Pinpoint the cell where the given text exists, returning its [x, y] midpoint coordinate. 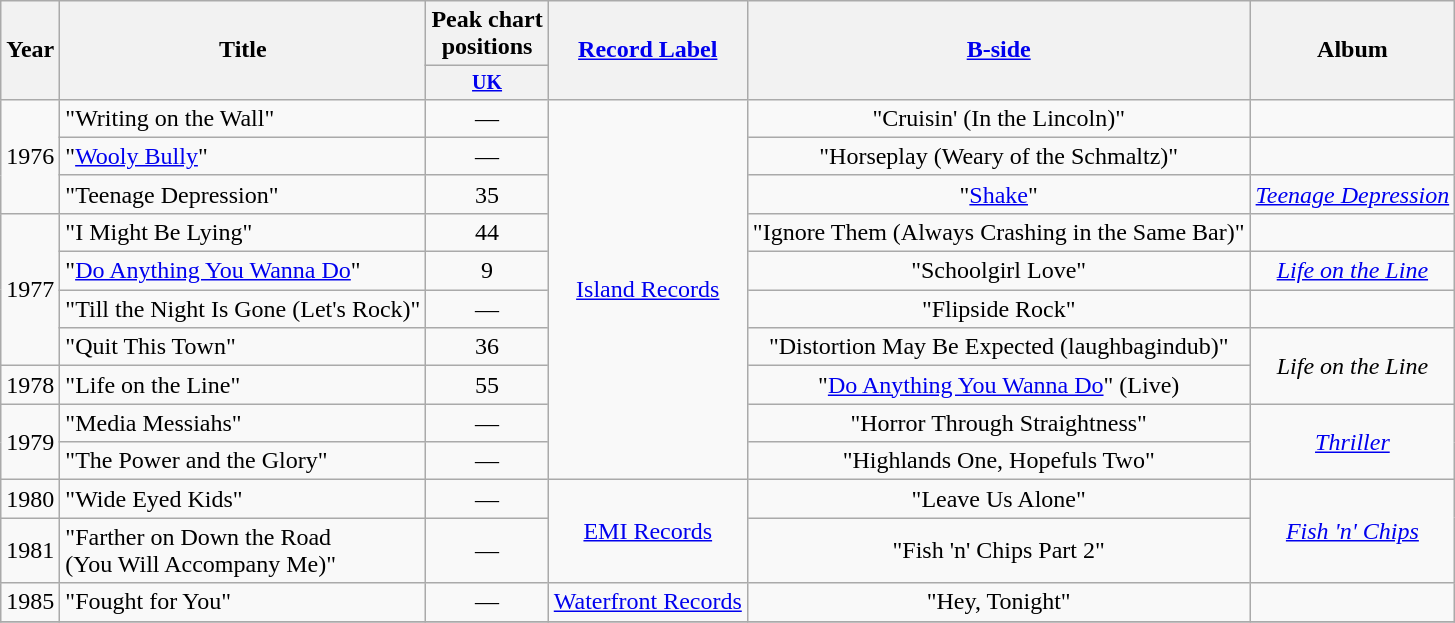
"Media Messiahs" [243, 423]
"Distortion May Be Expected (laughbagindub)" [998, 347]
36 [487, 347]
"Horseplay (Weary of the Schmaltz)" [998, 156]
"Cruisin' (In the Lincoln)" [998, 118]
55 [487, 385]
1978 [30, 385]
EMI Records [648, 532]
"Quit This Town" [243, 347]
"I Might Be Lying" [243, 232]
"Horror Through Straightness" [998, 423]
"Highlands One, Hopefuls Two" [998, 461]
Thriller [1352, 442]
"Ignore Them (Always Crashing in the Same Bar)" [998, 232]
1980 [30, 499]
"Teenage Depression" [243, 194]
Record Label [648, 50]
Year [30, 50]
Teenage Depression [1352, 194]
1979 [30, 442]
35 [487, 194]
Island Records [648, 290]
"Shake" [998, 194]
"Fish 'n' Chips Part 2" [998, 550]
UK [487, 82]
1977 [30, 289]
"Fought for You" [243, 602]
"Flipside Rock" [998, 309]
Title [243, 50]
Fish 'n' Chips [1352, 532]
9 [487, 271]
1981 [30, 550]
"Writing on the Wall" [243, 118]
"Wide Eyed Kids" [243, 499]
"Hey, Tonight" [998, 602]
"Leave Us Alone" [998, 499]
Waterfront Records [648, 602]
Peak chartpositions [487, 34]
"Schoolgirl Love" [998, 271]
"Do Anything You Wanna Do" [243, 271]
Album [1352, 50]
"Life on the Line" [243, 385]
44 [487, 232]
1976 [30, 156]
"Wooly Bully" [243, 156]
1985 [30, 602]
"Do Anything You Wanna Do" (Live) [998, 385]
"Till the Night Is Gone (Let's Rock)" [243, 309]
"Farther on Down the Road(You Will Accompany Me)" [243, 550]
"The Power and the Glory" [243, 461]
B-side [998, 50]
